From the cell containing the given text, extract its center point as [x, y] coordinate. 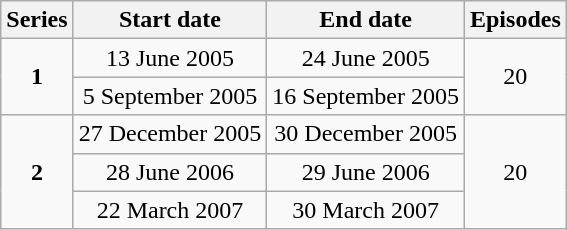
Start date [170, 20]
5 September 2005 [170, 96]
30 December 2005 [366, 134]
27 December 2005 [170, 134]
Series [37, 20]
2 [37, 172]
End date [366, 20]
24 June 2005 [366, 58]
1 [37, 77]
30 March 2007 [366, 210]
28 June 2006 [170, 172]
13 June 2005 [170, 58]
Episodes [515, 20]
16 September 2005 [366, 96]
22 March 2007 [170, 210]
29 June 2006 [366, 172]
